Output the [X, Y] coordinate of the center of the cell containing the given text.  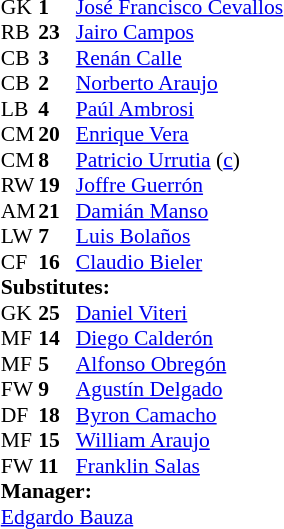
2 [57, 83]
Manager: [142, 491]
Damián Manso [180, 211]
Claudio Bieler [180, 262]
19 [57, 185]
RW [20, 185]
RB [20, 33]
AM [20, 211]
7 [57, 237]
5 [57, 364]
Paúl Ambrosi [180, 109]
9 [57, 389]
LW [20, 237]
Renán Calle [180, 58]
William Araujo [180, 441]
Substitutes: [142, 287]
Joffre Guerrón [180, 185]
Jairo Campos [180, 33]
DF [20, 415]
18 [57, 415]
3 [57, 58]
LB [20, 109]
25 [57, 313]
Enrique Vera [180, 135]
16 [57, 262]
23 [57, 33]
15 [57, 441]
GK [20, 313]
Daniel Viteri [180, 313]
4 [57, 109]
20 [57, 135]
Byron Camacho [180, 415]
11 [57, 466]
Norberto Araujo [180, 83]
Alfonso Obregón [180, 364]
Patricio Urrutia (c) [180, 160]
Agustín Delgado [180, 389]
Franklin Salas [180, 466]
Luis Bolaños [180, 237]
Diego Calderón [180, 339]
14 [57, 339]
CF [20, 262]
8 [57, 160]
21 [57, 211]
